Pinpoint the cell where the given text exists, returning its (x, y) midpoint coordinate. 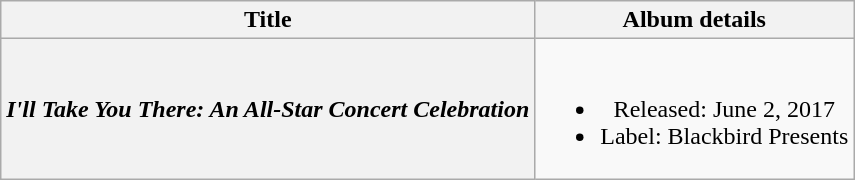
I'll Take You There: An All-Star Concert Celebration (268, 109)
Title (268, 20)
Released: June 2, 2017Label: Blackbird Presents (694, 109)
Album details (694, 20)
